For the text-containing cell, return its midpoint in (X, Y) coordinate format. 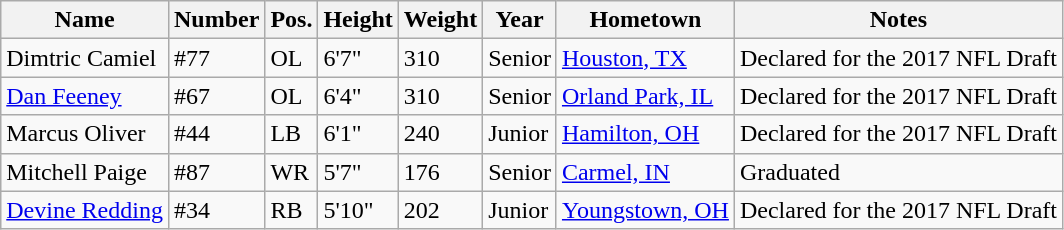
#44 (216, 134)
Name (85, 20)
Weight (440, 20)
Houston, TX (645, 58)
6'7" (358, 58)
176 (440, 172)
6'1" (358, 134)
#34 (216, 210)
Height (358, 20)
Marcus Oliver (85, 134)
202 (440, 210)
#77 (216, 58)
Hometown (645, 20)
RB (292, 210)
Graduated (898, 172)
#87 (216, 172)
Youngstown, OH (645, 210)
240 (440, 134)
Year (520, 20)
Carmel, IN (645, 172)
Pos. (292, 20)
WR (292, 172)
Dan Feeney (85, 96)
LB (292, 134)
#67 (216, 96)
5'7" (358, 172)
Dimtric Camiel (85, 58)
Devine Redding (85, 210)
Mitchell Paige (85, 172)
Number (216, 20)
Orland Park, IL (645, 96)
6'4" (358, 96)
5'10" (358, 210)
Hamilton, OH (645, 134)
Notes (898, 20)
